Scan for the cell matching the given text and deliver its (x, y) coordinate at center. 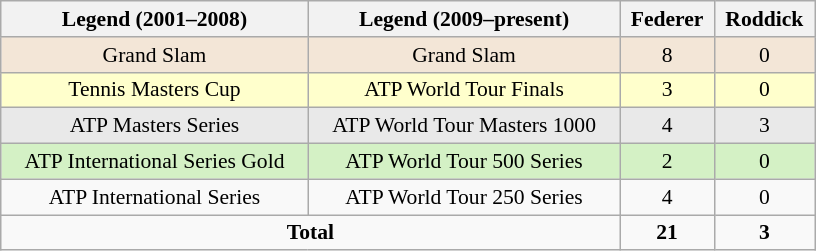
8 (667, 55)
2 (667, 162)
21 (667, 233)
Legend (2009–present) (464, 19)
Tennis Masters Cup (154, 90)
Legend (2001–2008) (154, 19)
Roddick (764, 19)
ATP World Tour Finals (464, 90)
ATP International Series Gold (154, 162)
ATP World Tour Masters 1000 (464, 126)
ATP Masters Series (154, 126)
Federer (667, 19)
ATP World Tour 250 Series (464, 197)
ATP International Series (154, 197)
ATP World Tour 500 Series (464, 162)
Total (310, 233)
